Detect which cell encompasses the target text, then output its (x, y) center coordinate. 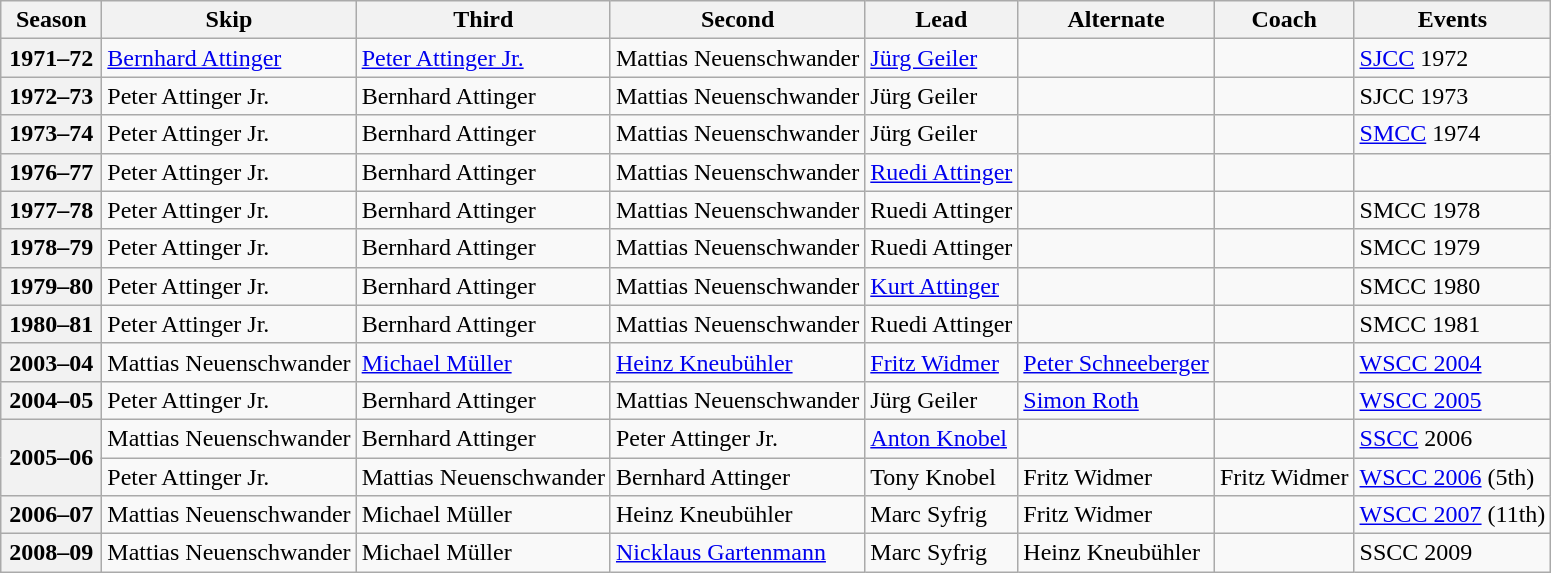
Peter Schneeberger (1116, 362)
WSCC 2005 (1452, 400)
SMCC 1978 (1452, 210)
Coach (1284, 20)
SMCC 1981 (1452, 324)
WSCC 2007 (11th) (1452, 515)
Events (1452, 20)
2008–09 (52, 553)
SJCC 1973 (1452, 96)
2006–07 (52, 515)
Third (483, 20)
Alternate (1116, 20)
Lead (942, 20)
Tony Knobel (942, 477)
Nicklaus Gartenmann (737, 553)
Skip (229, 20)
1980–81 (52, 324)
2003–04 (52, 362)
1971–72 (52, 58)
1976–77 (52, 172)
SMCC 1980 (1452, 286)
SMCC 1974 (1452, 134)
SJCC 1972 (1452, 58)
1973–74 (52, 134)
SSCC 2006 (1452, 438)
Season (52, 20)
2004–05 (52, 400)
WSCC 2004 (1452, 362)
Second (737, 20)
Simon Roth (1116, 400)
2005–06 (52, 457)
Kurt Attinger (942, 286)
Anton Knobel (942, 438)
SMCC 1979 (1452, 248)
SSCC 2009 (1452, 553)
1972–73 (52, 96)
1977–78 (52, 210)
WSCC 2006 (5th) (1452, 477)
1978–79 (52, 248)
1979–80 (52, 286)
